Detect which cell encompasses the target text, then output its (x, y) center coordinate. 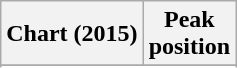
Peak position (189, 34)
Chart (2015) (72, 34)
